From the cell containing the given text, extract its center point as (x, y) coordinate. 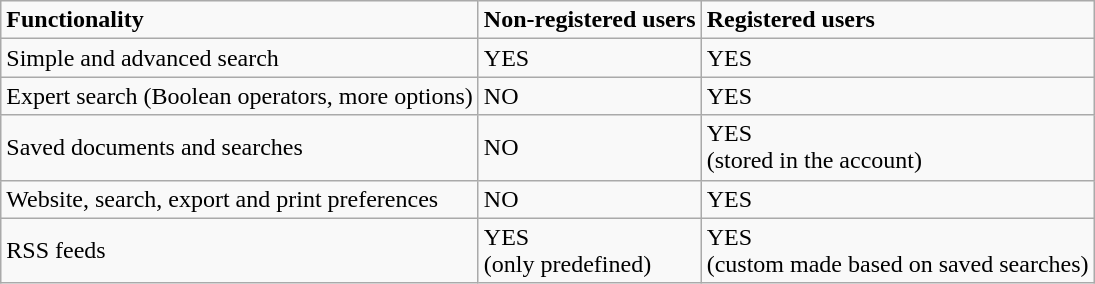
Expert search (Boolean operators, more options) (240, 96)
Saved documents and searches (240, 148)
Non-registered users (590, 20)
YES(stored in the account) (898, 148)
YES(only predefined) (590, 250)
Website, search, export and print preferences (240, 199)
YES(custom made based on saved searches) (898, 250)
Simple and advanced search (240, 58)
RSS feeds (240, 250)
Functionality (240, 20)
Registered users (898, 20)
